Return [x, y] of the center of cell containing provided text 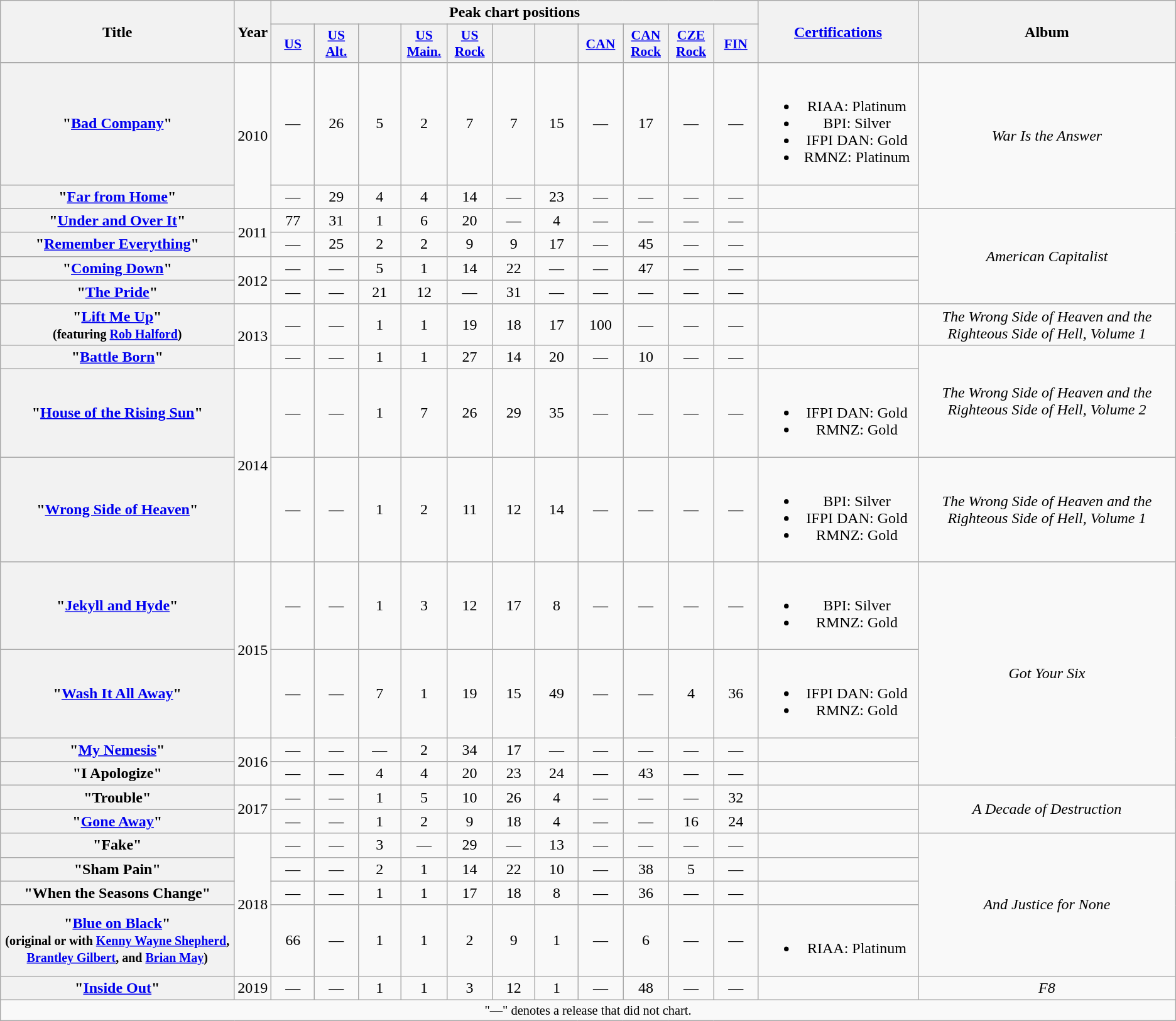
"Battle Born" [117, 357]
Year [253, 31]
66 [293, 941]
35 [557, 413]
US [293, 44]
25 [336, 244]
2018 [253, 904]
"Wash It All Away" [117, 694]
RIAA: Platinum [838, 941]
"Wrong Side of Heaven" [117, 510]
"Sham Pain" [117, 869]
48 [646, 988]
49 [557, 694]
RIAA: PlatinumBPI: SilverIFPI DAN: GoldRMNZ: Platinum [838, 124]
CAN [601, 44]
2011 [253, 232]
43 [646, 774]
"Bad Company" [117, 124]
"Trouble" [117, 797]
11 [470, 510]
USAlt. [336, 44]
2016 [253, 762]
BPI: SilverRMNZ: Gold [838, 606]
Got Your Six [1047, 674]
2017 [253, 809]
"House of the Rising Sun" [117, 413]
"Coming Down" [117, 268]
"Fake" [117, 845]
Album [1047, 31]
2012 [253, 280]
A Decade of Destruction [1047, 809]
"I Apologize" [117, 774]
2014 [253, 465]
"Lift Me Up"(featuring Rob Halford) [117, 324]
2019 [253, 988]
47 [646, 268]
"Gone Away" [117, 821]
"—" denotes a release that did not chart. [588, 1010]
32 [736, 797]
38 [646, 869]
34 [470, 750]
"The Pride" [117, 292]
77 [293, 220]
Title [117, 31]
CANRock [646, 44]
FIN [736, 44]
"Far from Home" [117, 197]
"Blue on Black"(original or with Kenny Wayne Shepherd, Brantley Gilbert, and Brian May) [117, 941]
Peak chart positions [515, 13]
F8 [1047, 988]
27 [470, 357]
CZERock [691, 44]
And Justice for None [1047, 904]
American Capitalist [1047, 256]
2013 [253, 337]
"Jekyll and Hyde" [117, 606]
War Is the Answer [1047, 136]
"Under and Over It" [117, 220]
21 [379, 292]
The Wrong Side of Heaven and the Righteous Side of Hell, Volume 2 [1047, 401]
13 [557, 845]
2010 [253, 136]
"Remember Everything" [117, 244]
USRock [470, 44]
45 [646, 244]
100 [601, 324]
USMain. [423, 44]
"Inside Out" [117, 988]
16 [691, 821]
BPI: SilverIFPI DAN: GoldRMNZ: Gold [838, 510]
Certifications [838, 31]
2015 [253, 650]
"When the Seasons Change" [117, 893]
"My Nemesis" [117, 750]
